Output the (x, y) coordinate of the center of the cell containing the given text.  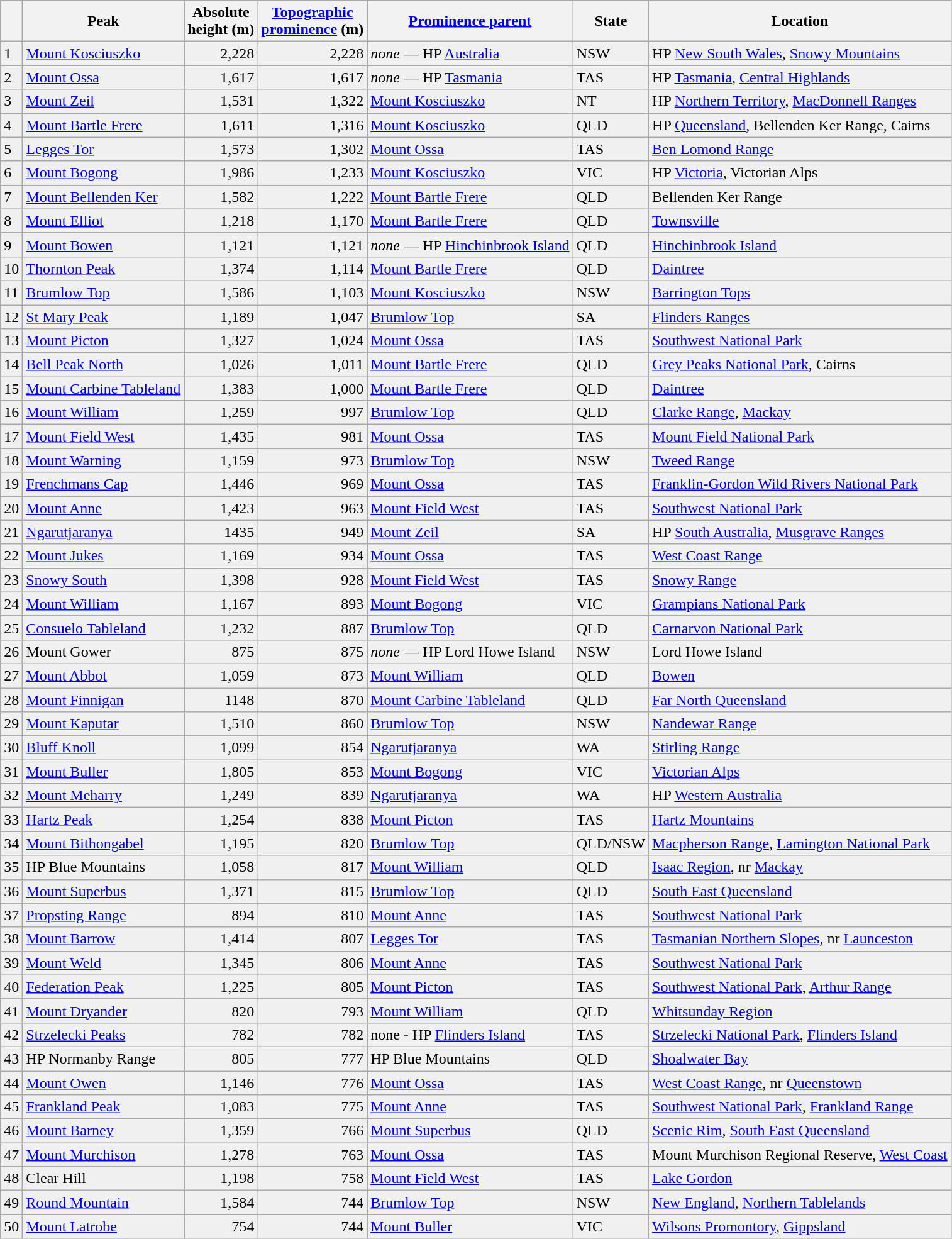
36 (11, 891)
4 (11, 125)
1,986 (221, 173)
30 (11, 748)
934 (313, 556)
16 (11, 413)
1,083 (221, 1107)
1,435 (221, 436)
39 (11, 963)
853 (313, 772)
50 (11, 1226)
1,383 (221, 389)
810 (313, 915)
5 (11, 149)
Federation Peak (103, 987)
HP Tasmania, Central Highlands (800, 77)
1,114 (313, 269)
18 (11, 460)
Bowen (800, 675)
Round Mountain (103, 1203)
1,159 (221, 460)
Bellenden Ker Range (800, 197)
1,259 (221, 413)
Whitsunday Region (800, 1011)
Hinchinbrook Island (800, 245)
Bluff Knoll (103, 748)
1,059 (221, 675)
860 (313, 724)
Thornton Peak (103, 269)
815 (313, 891)
1,584 (221, 1203)
969 (313, 484)
1,327 (221, 341)
Stirling Range (800, 748)
873 (313, 675)
1,611 (221, 125)
817 (313, 867)
1,359 (221, 1131)
758 (313, 1179)
Tweed Range (800, 460)
14 (11, 365)
State (611, 21)
HP Western Australia (800, 796)
Mount Barney (103, 1131)
49 (11, 1203)
Macpherson Range, Lamington National Park (800, 843)
Bell Peak North (103, 365)
838 (313, 820)
870 (313, 700)
Flinders Ranges (800, 316)
42 (11, 1035)
48 (11, 1179)
Carnarvon National Park (800, 628)
793 (313, 1011)
1435 (221, 532)
Snowy South (103, 580)
HP Normanby Range (103, 1058)
1,024 (313, 341)
1,374 (221, 269)
Mount Kaputar (103, 724)
Mount Field National Park (800, 436)
1,218 (221, 221)
38 (11, 939)
Prominence parent (470, 21)
Townsville (800, 221)
40 (11, 987)
HP New South Wales, Snowy Mountains (800, 53)
28 (11, 700)
1,222 (313, 197)
Hartz Mountains (800, 820)
45 (11, 1107)
766 (313, 1131)
Isaac Region, nr Mackay (800, 867)
Ben Lomond Range (800, 149)
854 (313, 748)
34 (11, 843)
2 (11, 77)
none — HP Hinchinbrook Island (470, 245)
1148 (221, 700)
777 (313, 1058)
3 (11, 101)
Nandewar Range (800, 724)
Mount Murchison Regional Reserve, West Coast (800, 1155)
776 (313, 1082)
Mount Barrow (103, 939)
21 (11, 532)
9 (11, 245)
33 (11, 820)
13 (11, 341)
46 (11, 1131)
Peak (103, 21)
20 (11, 508)
Frenchmans Cap (103, 484)
Topographicprominence (m) (313, 21)
23 (11, 580)
22 (11, 556)
Mount Owen (103, 1082)
35 (11, 867)
none — HP Australia (470, 53)
Lake Gordon (800, 1179)
47 (11, 1155)
Mount Gower (103, 652)
1,316 (313, 125)
1,586 (221, 292)
Southwest National Park, Frankland Range (800, 1107)
1,573 (221, 149)
Franklin-Gordon Wild Rivers National Park (800, 484)
none - HP Flinders Island (470, 1035)
19 (11, 484)
1,169 (221, 556)
Location (800, 21)
1,189 (221, 316)
29 (11, 724)
Mount Abbot (103, 675)
1,254 (221, 820)
1,026 (221, 365)
1,233 (313, 173)
Wilsons Promontory, Gippsland (800, 1226)
1,195 (221, 843)
West Coast Range (800, 556)
25 (11, 628)
Strzelecki Peaks (103, 1035)
1 (11, 53)
Mount Bowen (103, 245)
Mount Dryander (103, 1011)
1,322 (313, 101)
1,011 (313, 365)
Hartz Peak (103, 820)
1,103 (313, 292)
754 (221, 1226)
QLD/NSW (611, 843)
1,167 (221, 604)
963 (313, 508)
Mount Bellenden Ker (103, 197)
Clarke Range, Mackay (800, 413)
Absoluteheight (m) (221, 21)
Southwest National Park, Arthur Range (800, 987)
1,510 (221, 724)
Tasmanian Northern Slopes, nr Launceston (800, 939)
26 (11, 652)
11 (11, 292)
44 (11, 1082)
1,345 (221, 963)
1,414 (221, 939)
none — HP Tasmania (470, 77)
12 (11, 316)
HP Victoria, Victorian Alps (800, 173)
43 (11, 1058)
981 (313, 436)
1,249 (221, 796)
1,446 (221, 484)
Frankland Peak (103, 1107)
Mount Bithongabel (103, 843)
8 (11, 221)
Clear Hill (103, 1179)
1,146 (221, 1082)
997 (313, 413)
24 (11, 604)
1,531 (221, 101)
Mount Jukes (103, 556)
894 (221, 915)
New England, Northern Tablelands (800, 1203)
Barrington Tops (800, 292)
HP South Australia, Musgrave Ranges (800, 532)
10 (11, 269)
South East Queensland (800, 891)
1,278 (221, 1155)
Grampians National Park (800, 604)
1,371 (221, 891)
807 (313, 939)
Victorian Alps (800, 772)
Grey Peaks National Park, Cairns (800, 365)
St Mary Peak (103, 316)
none — HP Lord Howe Island (470, 652)
Mount Latrobe (103, 1226)
893 (313, 604)
Strzelecki National Park, Flinders Island (800, 1035)
Far North Queensland (800, 700)
7 (11, 197)
Snowy Range (800, 580)
HP Queensland, Bellenden Ker Range, Cairns (800, 125)
Lord Howe Island (800, 652)
Mount Finnigan (103, 700)
1,225 (221, 987)
1,099 (221, 748)
Propsting Range (103, 915)
1,805 (221, 772)
Shoalwater Bay (800, 1058)
Mount Elliot (103, 221)
1,232 (221, 628)
806 (313, 963)
West Coast Range, nr Queenstown (800, 1082)
Scenic Rim, South East Queensland (800, 1131)
Mount Murchison (103, 1155)
887 (313, 628)
17 (11, 436)
32 (11, 796)
NT (611, 101)
Consuelo Tableland (103, 628)
Mount Weld (103, 963)
31 (11, 772)
1,047 (313, 316)
Mount Meharry (103, 796)
41 (11, 1011)
763 (313, 1155)
1,302 (313, 149)
1,423 (221, 508)
928 (313, 580)
839 (313, 796)
Mount Warning (103, 460)
27 (11, 675)
HP Northern Territory, MacDonnell Ranges (800, 101)
37 (11, 915)
1,582 (221, 197)
15 (11, 389)
1,170 (313, 221)
1,058 (221, 867)
1,198 (221, 1179)
775 (313, 1107)
1,398 (221, 580)
1,000 (313, 389)
973 (313, 460)
6 (11, 173)
949 (313, 532)
